Return [x, y] of the center of cell containing provided text 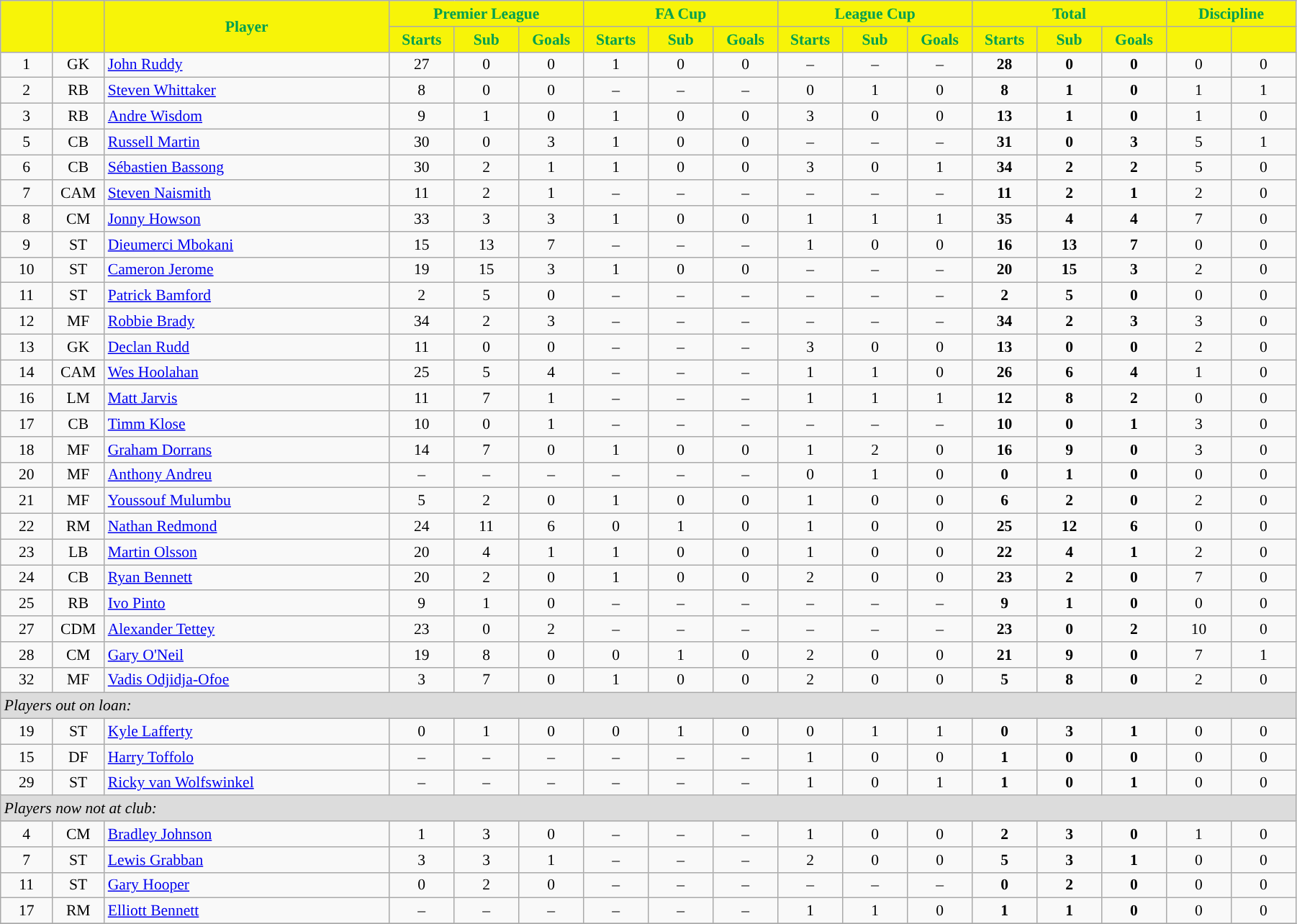
Gary Hooper [247, 885]
31 [1005, 142]
Sébastien Bassong [247, 168]
League Cup [875, 14]
33 [422, 219]
Andre Wisdom [247, 117]
LB [78, 552]
Ivo Pinto [247, 604]
Martin Olsson [247, 552]
Players out on loan: [648, 706]
29 [27, 783]
26 [1005, 373]
DF [78, 757]
John Ruddy [247, 65]
Gary O'Neil [247, 655]
FA Cup [681, 14]
18 [27, 450]
LM [78, 399]
Lewis Grabban [247, 860]
Player [247, 26]
Nathan Redmond [247, 527]
Patrick Bamford [247, 296]
Ryan Bennett [247, 578]
Wes Hoolahan [247, 373]
Cameron Jerome [247, 270]
32 [27, 680]
35 [1005, 219]
Bradley Johnson [247, 834]
Anthony Andreu [247, 475]
Elliott Bennett [247, 911]
Discipline [1231, 14]
Robbie Brady [247, 322]
Steven Naismith [247, 194]
Ricky van Wolfswinkel [247, 783]
Alexander Tettey [247, 629]
Timm Klose [247, 424]
Kyle Lafferty [247, 732]
Steven Whittaker [247, 91]
Players now not at club: [648, 809]
Premier League [487, 14]
Declan Rudd [247, 347]
Matt Jarvis [247, 399]
Total [1070, 14]
Youssouf Mulumbu [247, 501]
Jonny Howson [247, 219]
Dieumerci Mbokani [247, 245]
Russell Martin [247, 142]
Harry Toffolo [247, 757]
Vadis Odjidja-Ofoe [247, 680]
Graham Dorrans [247, 450]
CDM [78, 629]
